Scan for the cell matching the given text and deliver its (X, Y) coordinate at center. 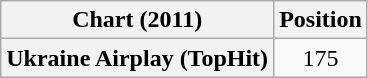
Chart (2011) (138, 20)
Ukraine Airplay (TopHit) (138, 58)
Position (321, 20)
175 (321, 58)
